Detect which cell encompasses the target text, then output its (x, y) center coordinate. 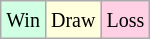
Loss (126, 20)
Win (24, 20)
Draw (72, 20)
